Provide the (X, Y) coordinate of the cell's center where the given text is located.  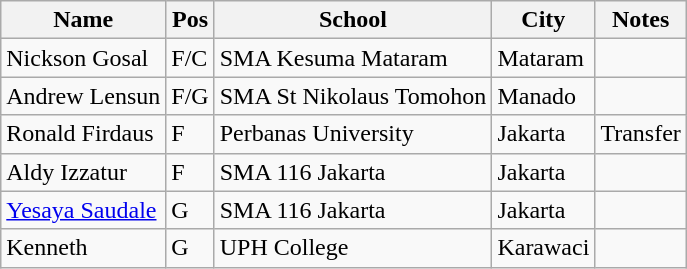
School (353, 20)
Manado (544, 96)
Karawaci (544, 248)
F/G (190, 96)
Perbanas University (353, 134)
Nickson Gosal (84, 58)
Mataram (544, 58)
Andrew Lensun (84, 96)
Notes (641, 20)
UPH College (353, 248)
Yesaya Saudale (84, 210)
Ronald Firdaus (84, 134)
Name (84, 20)
City (544, 20)
Kenneth (84, 248)
Transfer (641, 134)
F/C (190, 58)
Aldy Izzatur (84, 172)
Pos (190, 20)
SMA Kesuma Mataram (353, 58)
SMA St Nikolaus Tomohon (353, 96)
